Pinpoint the cell where the given text exists, returning its (x, y) midpoint coordinate. 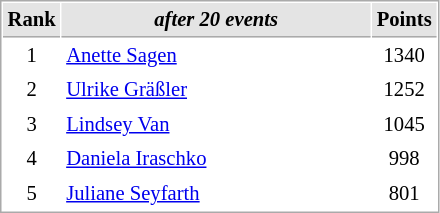
3 (32, 124)
Points (404, 20)
998 (404, 158)
4 (32, 158)
1252 (404, 90)
Juliane Seyfarth (216, 194)
1045 (404, 124)
5 (32, 194)
Anette Sagen (216, 56)
Ulrike Gräßler (216, 90)
Lindsey Van (216, 124)
801 (404, 194)
2 (32, 90)
Daniela Iraschko (216, 158)
1340 (404, 56)
Rank (32, 20)
after 20 events (216, 20)
1 (32, 56)
